Identify which cell holds the provided text, then report its [x, y] central coordinate. 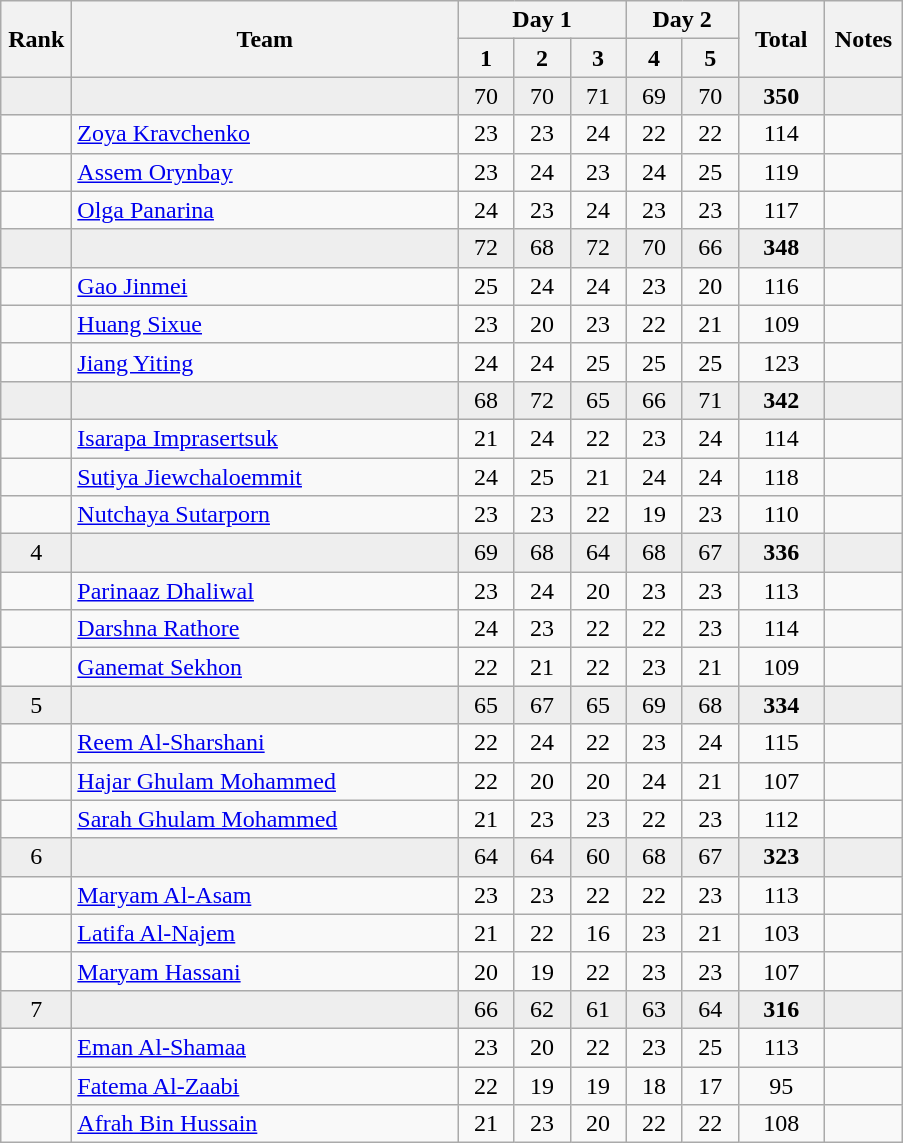
115 [781, 743]
316 [781, 1009]
Sutiya Jiewchaloemmit [265, 477]
117 [781, 210]
17 [710, 1085]
Nutchaya Sutarporn [265, 515]
Maryam Hassani [265, 971]
3 [598, 58]
60 [598, 857]
Olga Panarina [265, 210]
1 [486, 58]
Reem Al-Sharshani [265, 743]
342 [781, 400]
118 [781, 477]
116 [781, 286]
Hajar Ghulam Mohammed [265, 781]
103 [781, 933]
18 [654, 1085]
Zoya Kravchenko [265, 134]
Huang Sixue [265, 324]
6 [36, 857]
Ganemat Sekhon [265, 667]
2 [542, 58]
Assem Orynbay [265, 172]
Maryam Al-Asam [265, 895]
Day 1 [542, 20]
119 [781, 172]
Rank [36, 39]
Notes [864, 39]
334 [781, 705]
Fatema Al-Zaabi [265, 1085]
Parinaaz Dhaliwal [265, 591]
Afrah Bin Hussain [265, 1124]
Darshna Rathore [265, 629]
348 [781, 248]
Total [781, 39]
Team [265, 39]
62 [542, 1009]
Eman Al-Shamaa [265, 1047]
123 [781, 362]
350 [781, 96]
7 [36, 1009]
110 [781, 515]
95 [781, 1085]
112 [781, 819]
323 [781, 857]
Latifa Al-Najem [265, 933]
Gao Jinmei [265, 286]
Sarah Ghulam Mohammed [265, 819]
336 [781, 553]
63 [654, 1009]
Isarapa Imprasertsuk [265, 438]
108 [781, 1124]
16 [598, 933]
Day 2 [682, 20]
61 [598, 1009]
Jiang Yiting [265, 362]
